Determine the [x, y] coordinate at the center of the cell enclosing the given text.  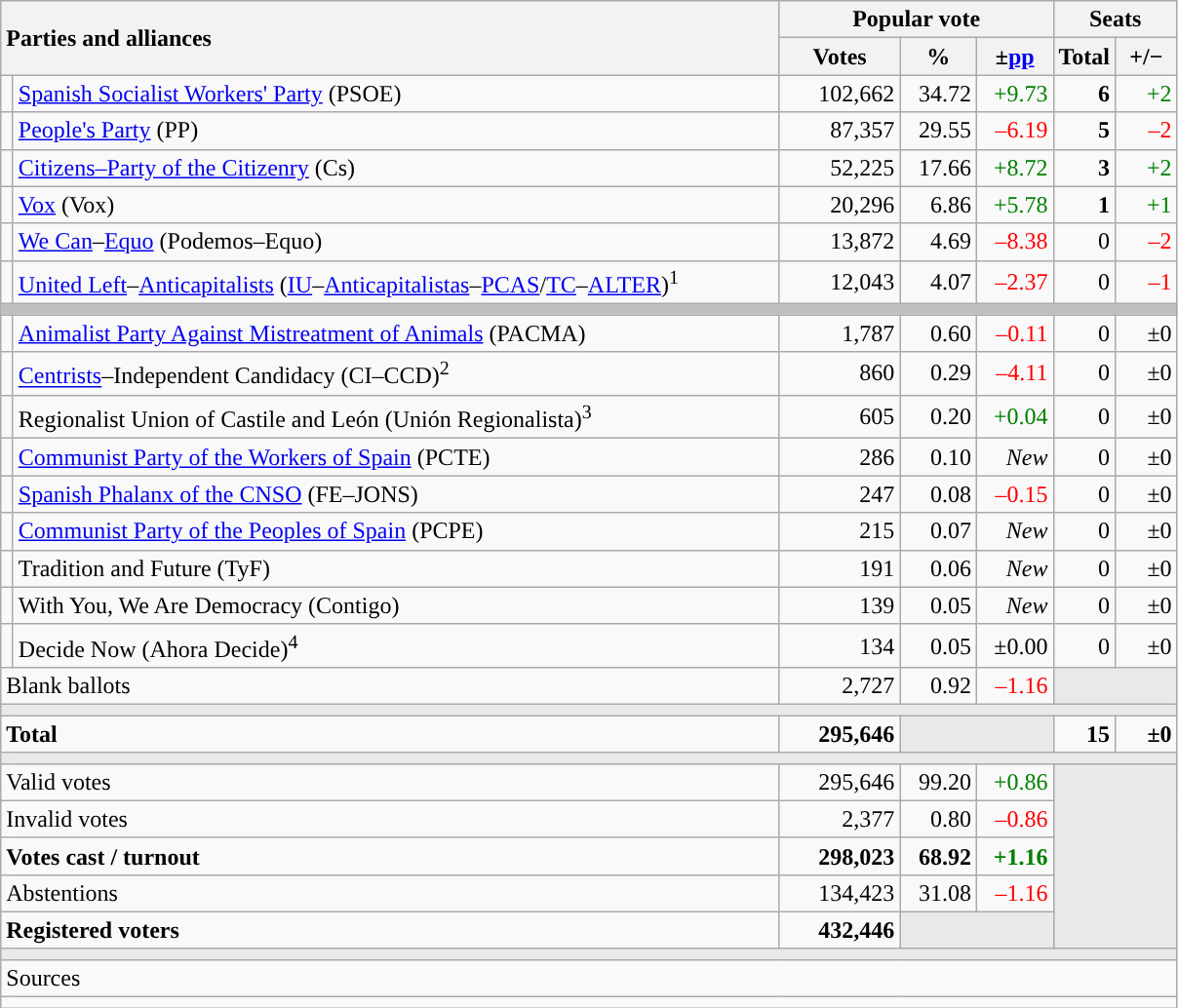
102,662 [840, 94]
4.69 [938, 242]
605 [840, 417]
31.08 [938, 893]
Animalist Party Against Mistreatment of Animals (PACMA) [396, 333]
29.55 [938, 131]
0.06 [938, 568]
87,357 [840, 131]
15 [1084, 734]
6.86 [938, 205]
1 [1084, 205]
+/− [1147, 57]
68.92 [938, 856]
Tradition and Future (TyF) [396, 568]
1,787 [840, 333]
–2.37 [1014, 283]
52,225 [840, 168]
With You, We Are Democracy (Contigo) [396, 605]
5 [1084, 131]
+9.73 [1014, 94]
+1 [1147, 205]
0.29 [938, 374]
17.66 [938, 168]
191 [840, 568]
0.08 [938, 494]
Decide Now (Ahora Decide)4 [396, 645]
134 [840, 645]
Votes cast / turnout [390, 856]
–6.19 [1014, 131]
We Can–Equo (Podemos–Equo) [396, 242]
Abstentions [390, 893]
–0.15 [1014, 494]
34.72 [938, 94]
0.20 [938, 417]
0.07 [938, 531]
12,043 [840, 283]
Vox (Vox) [396, 205]
215 [840, 531]
–4.11 [1014, 374]
247 [840, 494]
860 [840, 374]
Invalid votes [390, 819]
+8.72 [1014, 168]
–1 [1147, 283]
99.20 [938, 782]
+0.04 [1014, 417]
+1.16 [1014, 856]
Spanish Socialist Workers' Party (PSOE) [396, 94]
13,872 [840, 242]
Parties and alliances [390, 38]
0.80 [938, 819]
–0.11 [1014, 333]
Popular vote [917, 19]
20,296 [840, 205]
0.60 [938, 333]
298,023 [840, 856]
Sources [589, 978]
Communist Party of the Peoples of Spain (PCPE) [396, 531]
–0.86 [1014, 819]
432,446 [840, 930]
Spanish Phalanx of the CNSO (FE–JONS) [396, 494]
0.10 [938, 457]
2,377 [840, 819]
Seats [1116, 19]
Communist Party of the Workers of Spain (PCTE) [396, 457]
–8.38 [1014, 242]
Citizens–Party of the Citizenry (Cs) [396, 168]
% [938, 57]
±0.00 [1014, 645]
134,423 [840, 893]
139 [840, 605]
0.92 [938, 686]
Blank ballots [390, 686]
Centrists–Independent Candidacy (CI–CCD)2 [396, 374]
People's Party (PP) [396, 131]
Regionalist Union of Castile and León (Unión Regionalista)3 [396, 417]
+0.86 [1014, 782]
286 [840, 457]
Votes [840, 57]
+5.78 [1014, 205]
4.07 [938, 283]
6 [1084, 94]
2,727 [840, 686]
Valid votes [390, 782]
United Left–Anticapitalists (IU–Anticapitalistas–PCAS/TC–ALTER)1 [396, 283]
±pp [1014, 57]
3 [1084, 168]
Registered voters [390, 930]
